Return (x, y) of the center of cell containing provided text 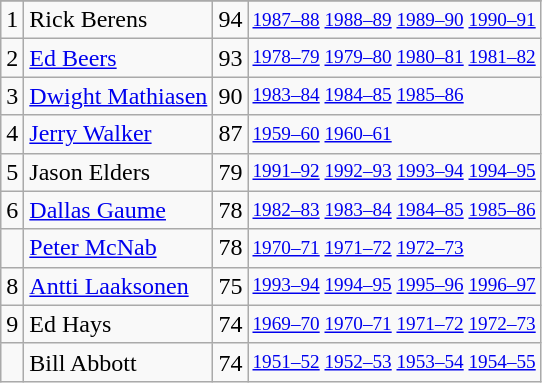
93 (230, 58)
Dallas Gaume (118, 210)
1969–70 1970–71 1971–72 1972–73 (394, 324)
87 (230, 134)
1970–71 1971–72 1972–73 (394, 248)
Ed Beers (118, 58)
Jason Elders (118, 172)
5 (12, 172)
1983–84 1984–85 1985–86 (394, 96)
94 (230, 20)
1991–92 1992–93 1993–94 1994–95 (394, 172)
Rick Berens (118, 20)
90 (230, 96)
Antti Laaksonen (118, 286)
75 (230, 286)
1 (12, 20)
Bill Abbott (118, 362)
79 (230, 172)
9 (12, 324)
Ed Hays (118, 324)
1978–79 1979–80 1980–81 1981–82 (394, 58)
4 (12, 134)
Jerry Walker (118, 134)
1993–94 1994–95 1995–96 1996–97 (394, 286)
1987–88 1988–89 1989–90 1990–91 (394, 20)
1982–83 1983–84 1984–85 1985–86 (394, 210)
Peter McNab (118, 248)
2 (12, 58)
3 (12, 96)
Dwight Mathiasen (118, 96)
6 (12, 210)
1959–60 1960–61 (394, 134)
8 (12, 286)
1951–52 1952–53 1953–54 1954–55 (394, 362)
